Capture the cell that displays the provided text and extract its (x, y) central coordinate. 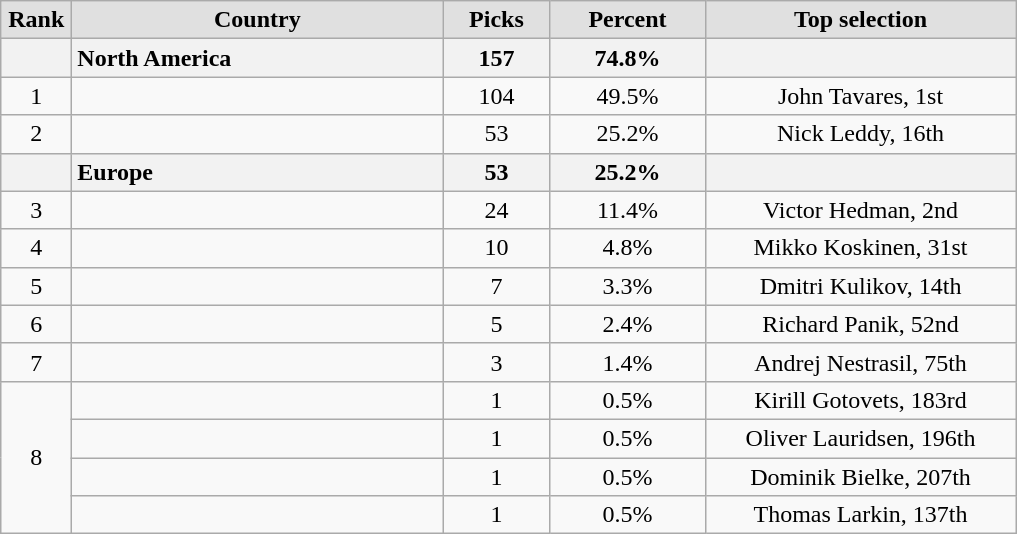
Andrej Nestrasil, 75th (860, 362)
Top selection (860, 20)
North America (258, 58)
Country (258, 20)
Mikko Koskinen, 31st (860, 248)
3.3% (628, 286)
Picks (496, 20)
Kirill Gotovets, 183rd (860, 400)
49.5% (628, 96)
Victor Hedman, 2nd (860, 210)
Dmitri Kulikov, 14th (860, 286)
74.8% (628, 58)
10 (496, 248)
Thomas Larkin, 137th (860, 515)
John Tavares, 1st (860, 96)
6 (36, 324)
11.4% (628, 210)
Nick Leddy, 16th (860, 134)
Richard Panik, 52nd (860, 324)
8 (36, 457)
Percent (628, 20)
2 (36, 134)
1.4% (628, 362)
24 (496, 210)
4 (36, 248)
157 (496, 58)
Rank (36, 20)
2.4% (628, 324)
Oliver Lauridsen, 196th (860, 438)
Europe (258, 172)
104 (496, 96)
4.8% (628, 248)
Dominik Bielke, 207th (860, 477)
